Search for the cell housing the specified text and yield its [x, y] center coordinate. 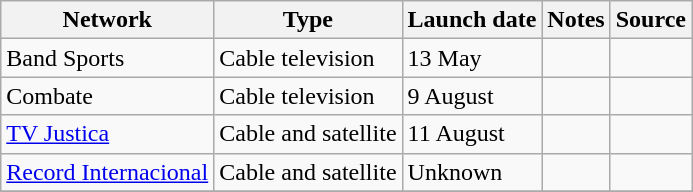
9 August [472, 96]
11 August [472, 134]
13 May [472, 58]
Record Internacional [108, 172]
Type [308, 20]
Unknown [472, 172]
Band Sports [108, 58]
TV Justica [108, 134]
Launch date [472, 20]
Notes [576, 20]
Combate [108, 96]
Source [650, 20]
Network [108, 20]
